Output the (X, Y) coordinate of the center of the cell containing the given text.  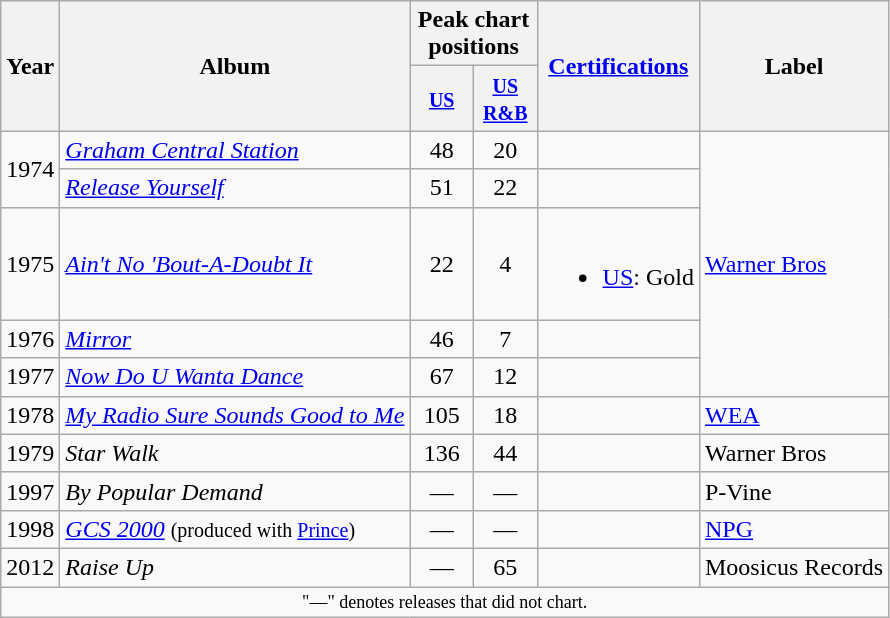
US (442, 98)
1975 (30, 264)
Release Yourself (235, 188)
65 (506, 567)
Ain't No 'Bout-A-Doubt It (235, 264)
US: Gold (618, 264)
Label (794, 66)
48 (442, 150)
1976 (30, 339)
1974 (30, 169)
1978 (30, 415)
WEA (794, 415)
7 (506, 339)
1977 (30, 377)
NPG (794, 529)
GCS 2000 (produced with Prince) (235, 529)
67 (442, 377)
136 (442, 453)
Certifications (618, 66)
46 (442, 339)
1997 (30, 491)
P-Vine (794, 491)
105 (442, 415)
By Popular Demand (235, 491)
1979 (30, 453)
1998 (30, 529)
51 (442, 188)
Moosicus Records (794, 567)
Graham Central Station (235, 150)
US R&B (506, 98)
2012 (30, 567)
18 (506, 415)
Star Walk (235, 453)
Peak chart positions (474, 34)
Mirror (235, 339)
Year (30, 66)
20 (506, 150)
4 (506, 264)
44 (506, 453)
"—" denotes releases that did not chart. (445, 602)
Now Do U Wanta Dance (235, 377)
My Radio Sure Sounds Good to Me (235, 415)
Album (235, 66)
12 (506, 377)
Raise Up (235, 567)
